For the text-containing cell, return its midpoint in (x, y) coordinate format. 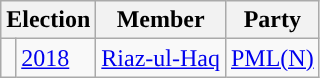
PML(N) (272, 58)
Riaz-ul-Haq (161, 58)
2018 (56, 58)
Election (48, 20)
Party (272, 20)
Member (161, 20)
